Detect which cell encompasses the target text, then output its (X, Y) center coordinate. 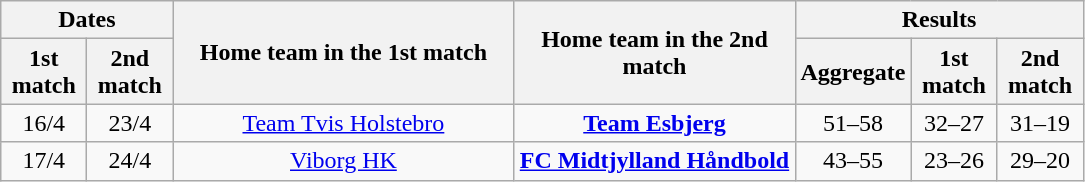
17/4 (44, 161)
Dates (87, 20)
31–19 (1040, 123)
16/4 (44, 123)
Home team in the 2nd match (654, 52)
Team Tvis Holstebro (344, 123)
FC Midtjylland Håndbold (654, 161)
Viborg HK (344, 161)
51–58 (853, 123)
23–26 (954, 161)
29–20 (1040, 161)
32–27 (954, 123)
24/4 (130, 161)
Team Esbjerg (654, 123)
Home team in the 1st match (344, 52)
Results (939, 20)
Aggregate (853, 72)
23/4 (130, 123)
43–55 (853, 161)
